From the cell containing the given text, extract its center point as (X, Y) coordinate. 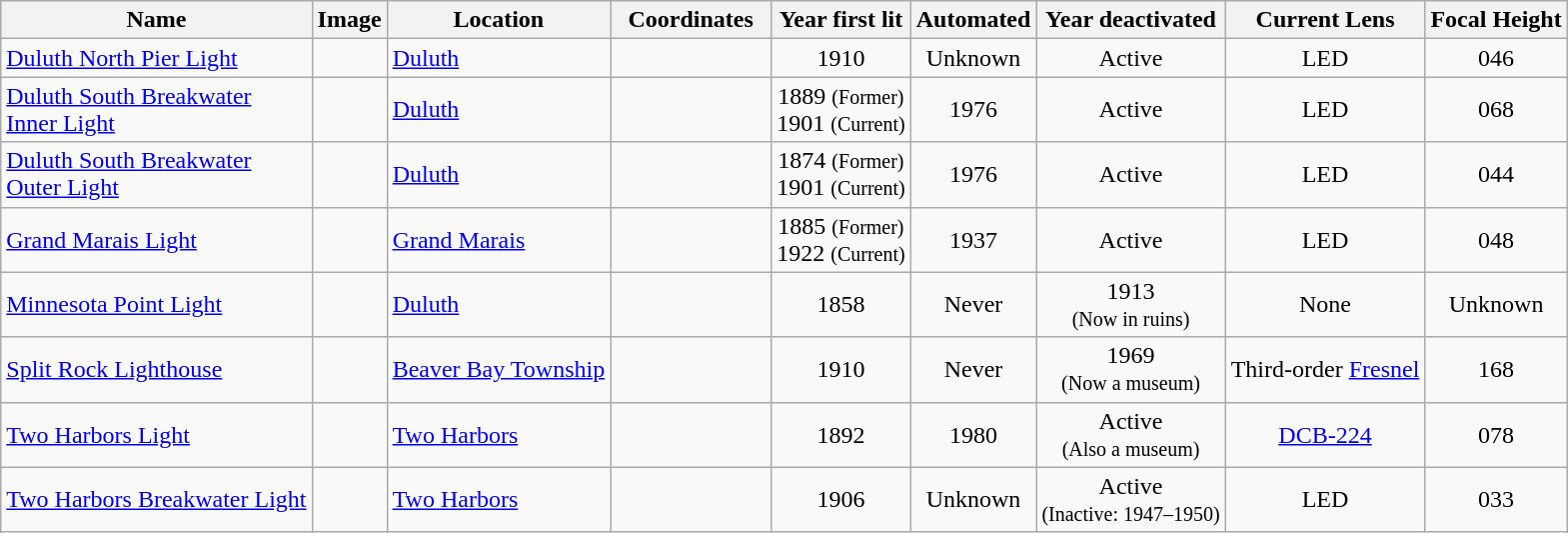
Split Rock Lighthouse (156, 370)
DCB-224 (1325, 434)
Beaver Bay Township (499, 370)
Active(Inactive: 1947–1950) (1131, 500)
048 (1496, 240)
None (1325, 304)
046 (1496, 58)
Duluth North Pier Light (156, 58)
Active(Also a museum) (1131, 434)
1969(Now a museum) (1131, 370)
1892 (841, 434)
Minnesota Point Light (156, 304)
033 (1496, 500)
1937 (973, 240)
Two Harbors Light (156, 434)
Automated (973, 20)
Name (156, 20)
Image (350, 20)
1885 (Former) 1922 (Current) (841, 240)
Two Harbors Breakwater Light (156, 500)
168 (1496, 370)
Duluth South BreakwaterInner Light (156, 110)
Grand Marais (499, 240)
Year deactivated (1131, 20)
Grand Marais Light (156, 240)
Third-order Fresnel (1325, 370)
1906 (841, 500)
1980 (973, 434)
044 (1496, 174)
1889 (Former) 1901 (Current) (841, 110)
068 (1496, 110)
1913(Now in ruins) (1131, 304)
Year first lit (841, 20)
1874 (Former) 1901 (Current) (841, 174)
Duluth South BreakwaterOuter Light (156, 174)
Coordinates (692, 20)
Location (499, 20)
Current Lens (1325, 20)
Focal Height (1496, 20)
078 (1496, 434)
1858 (841, 304)
